Detect which cell encompasses the target text, then output its [X, Y] center coordinate. 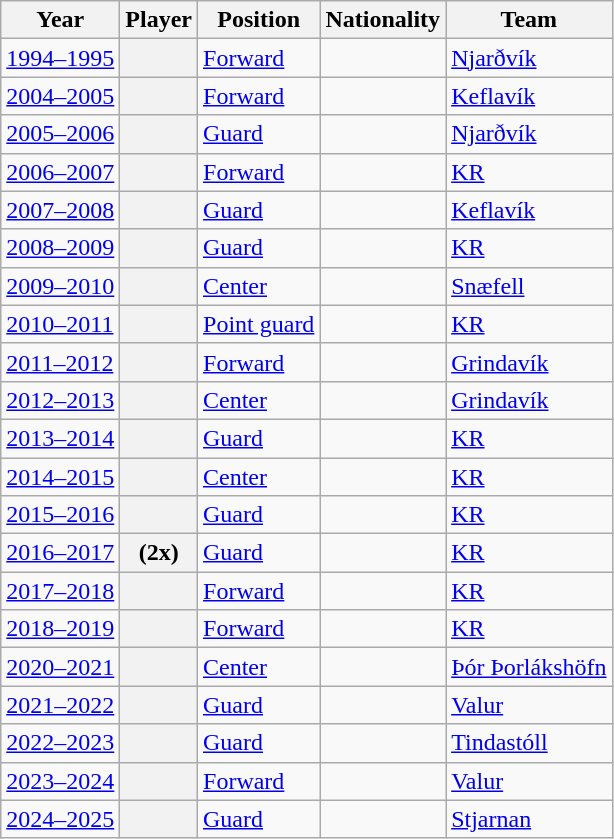
2023–2024 [60, 781]
Player [159, 20]
2010–2011 [60, 324]
(2x) [159, 553]
2014–2015 [60, 477]
2024–2025 [60, 819]
1994–1995 [60, 58]
2012–2013 [60, 400]
2020–2021 [60, 667]
2005–2006 [60, 134]
Year [60, 20]
2011–2012 [60, 362]
Nationality [383, 20]
2009–2010 [60, 286]
2018–2019 [60, 629]
Point guard [259, 324]
2022–2023 [60, 743]
2015–2016 [60, 515]
2004–2005 [60, 96]
Position [259, 20]
2006–2007 [60, 172]
Team [529, 20]
Stjarnan [529, 819]
2007–2008 [60, 210]
2017–2018 [60, 591]
Tindastóll [529, 743]
Þór Þorlákshöfn [529, 667]
2016–2017 [60, 553]
Snæfell [529, 286]
2008–2009 [60, 248]
2021–2022 [60, 705]
2013–2014 [60, 438]
